Return (X, Y) of the center of cell containing provided text 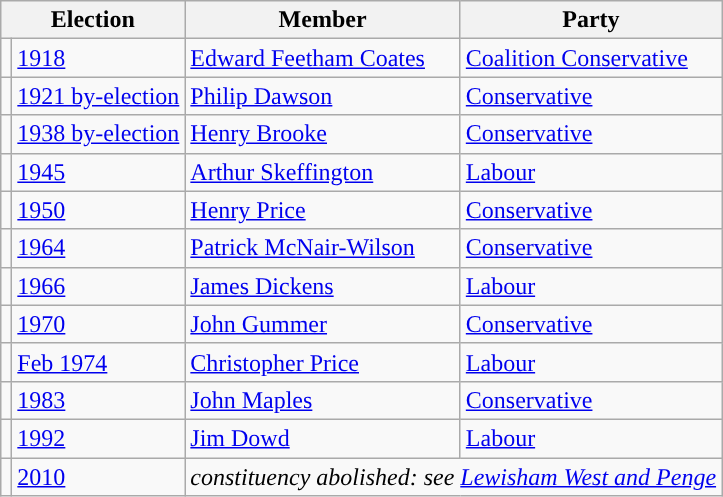
constituency abolished: see Lewisham West and Penge (454, 477)
Coalition Conservative (590, 58)
Election (93, 20)
1921 by-election (98, 96)
1950 (98, 210)
Patrick McNair-Wilson (322, 248)
1966 (98, 286)
1918 (98, 58)
Feb 1974 (98, 362)
Arthur Skeffington (322, 172)
Christopher Price (322, 362)
Jim Dowd (322, 438)
Henry Price (322, 210)
1970 (98, 324)
2010 (98, 477)
Henry Brooke (322, 134)
1992 (98, 438)
John Maples (322, 400)
John Gummer (322, 324)
1983 (98, 400)
Edward Feetham Coates (322, 58)
1938 by-election (98, 134)
Philip Dawson (322, 96)
Party (590, 20)
James Dickens (322, 286)
1964 (98, 248)
Member (322, 20)
1945 (98, 172)
